Pinpoint the cell where the given text exists, returning its [x, y] midpoint coordinate. 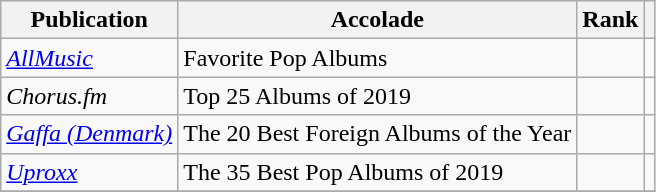
Gaffa (Denmark) [90, 134]
Publication [90, 20]
Accolade [378, 20]
AllMusic [90, 58]
Uproxx [90, 172]
The 20 Best Foreign Albums of the Year [378, 134]
The 35 Best Pop Albums of 2019 [378, 172]
Top 25 Albums of 2019 [378, 96]
Chorus.fm [90, 96]
Rank [610, 20]
Favorite Pop Albums [378, 58]
